Provide the (X, Y) coordinate of the cell's center where the given text is located.  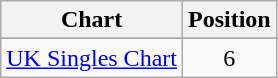
6 (229, 58)
UK Singles Chart (92, 58)
Chart (92, 20)
Position (229, 20)
